From the cell containing the given text, extract its center point as (x, y) coordinate. 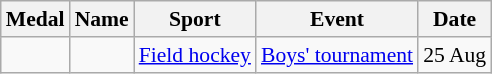
Sport (195, 19)
Boys' tournament (337, 55)
Date (454, 19)
Name (102, 19)
Medal (36, 19)
Field hockey (195, 55)
Event (337, 19)
25 Aug (454, 55)
